Provide the [x, y] coordinate of the cell's center where the given text is located.  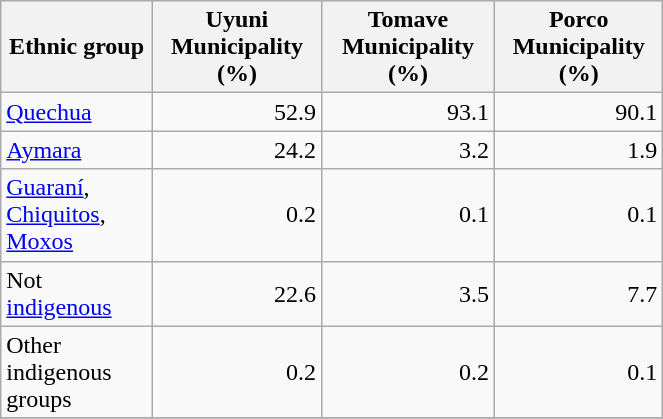
52.9 [236, 112]
Other indigenous groups [77, 372]
Porco Municipality (%) [578, 47]
1.9 [578, 150]
3.5 [408, 294]
3.2 [408, 150]
90.1 [578, 112]
7.7 [578, 294]
Guaraní, Chiquitos, Moxos [77, 215]
Ethnic group [77, 47]
Not indigenous [77, 294]
Aymara [77, 150]
Uyuni Municipality (%) [236, 47]
22.6 [236, 294]
Tomave Municipality (%) [408, 47]
Quechua [77, 112]
93.1 [408, 112]
24.2 [236, 150]
